Output the (x, y) coordinate of the center of the cell containing the given text.  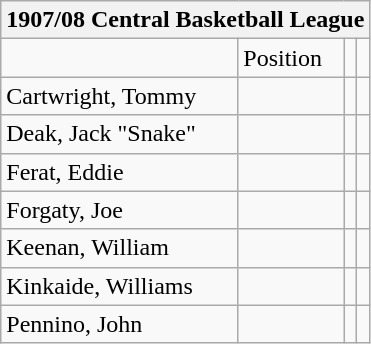
Kinkaide, Williams (120, 286)
Keenan, William (120, 248)
1907/08 Central Basketball League (186, 20)
Ferat, Eddie (120, 172)
Position (291, 58)
Forgaty, Joe (120, 210)
Deak, Jack "Snake" (120, 134)
Pennino, John (120, 324)
Cartwright, Tommy (120, 96)
